Find where the given text appears and provide that cell's center as (x, y) coordinate. 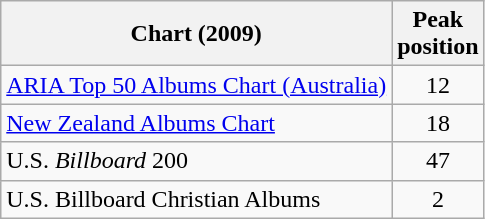
U.S. Billboard 200 (196, 161)
ARIA Top 50 Albums Chart (Australia) (196, 85)
Peakposition (438, 34)
47 (438, 161)
2 (438, 199)
18 (438, 123)
New Zealand Albums Chart (196, 123)
12 (438, 85)
U.S. Billboard Christian Albums (196, 199)
Chart (2009) (196, 34)
